Determine the (X, Y) coordinate at the center of the cell enclosing the given text.  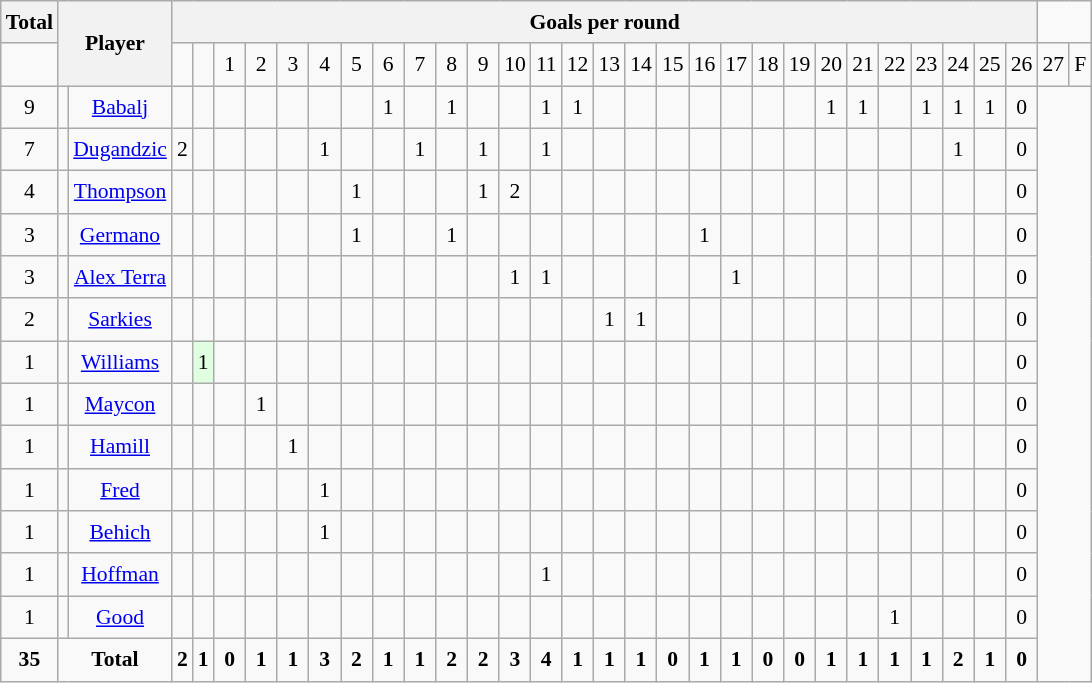
Babalj (120, 108)
20 (831, 66)
14 (641, 66)
Player (115, 44)
8 (452, 66)
25 (990, 66)
21 (863, 66)
10 (515, 66)
Hoffman (120, 576)
Thompson (120, 192)
Fred (120, 490)
Williams (120, 362)
27 (1053, 66)
Hamill (120, 448)
23 (927, 66)
Behich (120, 532)
19 (800, 66)
Germano (120, 236)
6 (388, 66)
15 (673, 66)
Sarkies (120, 320)
Goals per round (605, 22)
13 (609, 66)
F (1080, 66)
22 (895, 66)
Alex Terra (120, 278)
26 (1022, 66)
35 (30, 660)
16 (705, 66)
Dugandzic (120, 150)
18 (768, 66)
5 (357, 66)
Good (120, 618)
12 (578, 66)
11 (546, 66)
24 (958, 66)
Maycon (120, 406)
17 (736, 66)
